Output the (X, Y) coordinate of the center of the cell containing the given text.  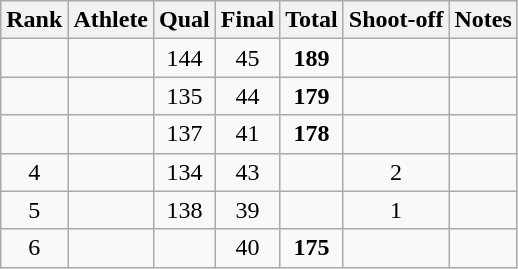
138 (185, 210)
41 (247, 134)
Notes (483, 20)
Shoot-off (396, 20)
Athlete (111, 20)
40 (247, 248)
4 (34, 172)
179 (312, 96)
137 (185, 134)
135 (185, 96)
2 (396, 172)
178 (312, 134)
175 (312, 248)
Qual (185, 20)
39 (247, 210)
Final (247, 20)
5 (34, 210)
134 (185, 172)
44 (247, 96)
45 (247, 58)
144 (185, 58)
43 (247, 172)
189 (312, 58)
Total (312, 20)
6 (34, 248)
1 (396, 210)
Rank (34, 20)
